Extract the (X, Y) coordinate from the center of the cell holding the provided text.  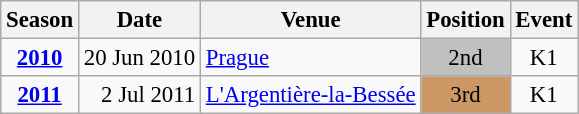
2011 (40, 95)
Position (466, 20)
L'Argentière-la-Bessée (310, 95)
3rd (466, 95)
20 Jun 2010 (139, 58)
Venue (310, 20)
Date (139, 20)
2 Jul 2011 (139, 95)
2nd (466, 58)
2010 (40, 58)
Season (40, 20)
Event (544, 20)
Prague (310, 58)
